Detect which cell encompasses the target text, then output its (x, y) center coordinate. 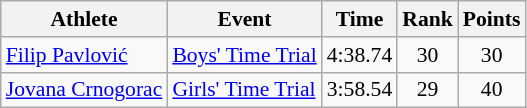
Girls' Time Trial (244, 90)
Filip Pavlović (84, 55)
Points (492, 19)
Rank (428, 19)
Event (244, 19)
Jovana Crnogorac (84, 90)
Athlete (84, 19)
4:38.74 (360, 55)
Boys' Time Trial (244, 55)
29 (428, 90)
40 (492, 90)
Time (360, 19)
3:58.54 (360, 90)
